Determine the [x, y] coordinate at the center of the cell enclosing the given text.  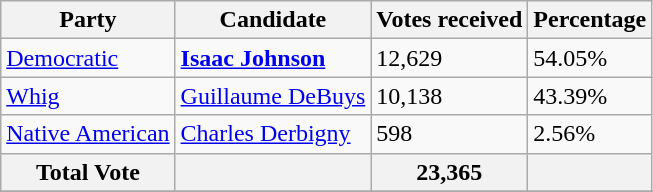
Native American [88, 134]
Guillaume DeBuys [273, 96]
54.05% [590, 58]
2.56% [590, 134]
Democratic [88, 58]
Isaac Johnson [273, 58]
Whig [88, 96]
Charles Derbigny [273, 134]
598 [450, 134]
Party [88, 20]
Percentage [590, 20]
43.39% [590, 96]
12,629 [450, 58]
Votes received [450, 20]
Total Vote [88, 172]
23,365 [450, 172]
Candidate [273, 20]
10,138 [450, 96]
